Capture the cell that displays the provided text and extract its [x, y] central coordinate. 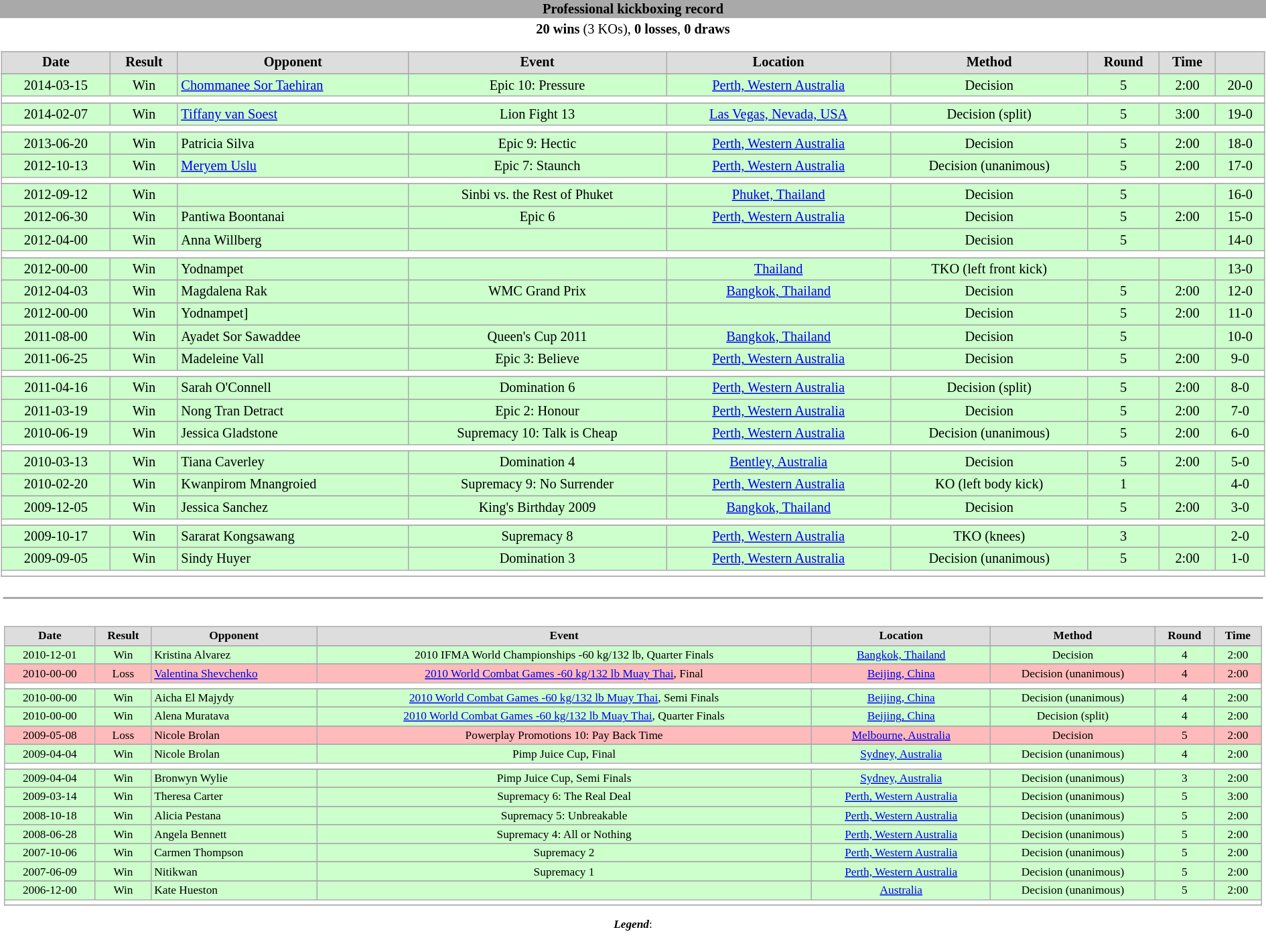
TKO (left front kick) [989, 269]
15-0 [1241, 218]
19-0 [1241, 115]
Thailand [778, 269]
Tiana Caverley [293, 462]
KO (left body kick) [989, 485]
Las Vegas, Nevada, USA [778, 115]
Kate Hueston [234, 890]
Chommanee Sor Taehiran [293, 86]
Theresa Carter [234, 797]
2011-06-25 [56, 360]
20-0 [1241, 86]
Epic 10: Pressure [537, 86]
Aicha El Majydy [234, 698]
2009-12-05 [56, 508]
Domination 3 [537, 559]
Australia [902, 890]
Supremacy 5: Unbreakable [564, 816]
Epic 7: Staunch [537, 166]
Lion Fight 13 [537, 115]
7-0 [1241, 411]
Meryem Uslu [293, 166]
Domination 4 [537, 462]
2008-06-28 [50, 835]
Yodnampet] [293, 314]
Sindy Huyer [293, 559]
2010 World Combat Games -60 kg/132 lb Muay Thai, Quarter Finals [564, 717]
Alena Muratava [234, 717]
Sarah O'Connell [293, 389]
2008-10-18 [50, 816]
Valentina Shevchenko [234, 674]
3-0 [1241, 508]
Queen's Cup 2011 [537, 337]
2007-06-09 [50, 872]
2011-03-19 [56, 411]
Jessica Gladstone [293, 433]
2010-12-01 [50, 655]
2010 World Combat Games -60 kg/132 lb Muay Thai, Final [564, 674]
2014-03-15 [56, 86]
1 [1123, 485]
2006-12-00 [50, 890]
Carmen Thompson [234, 853]
Epic 6 [537, 218]
Powerplay Promotions 10: Pay Back Time [564, 736]
6-0 [1241, 433]
Supremacy 2 [564, 853]
TKO (knees) [989, 537]
Kwanpirom Mnangroied [293, 485]
4-0 [1241, 485]
2009-10-17 [56, 537]
2011-08-00 [56, 337]
Melbourne, Australia [902, 736]
Sararat Kongsawang [293, 537]
2007-10-06 [50, 853]
13-0 [1241, 269]
1-0 [1241, 559]
12-0 [1241, 292]
2012-09-12 [56, 195]
2-0 [1241, 537]
Supremacy 4: All or Nothing [564, 835]
Ayadet Sor Sawaddee [293, 337]
Supremacy 6: The Real Deal [564, 797]
Pantiwa Boontanai [293, 218]
Epic 2: Honour [537, 411]
2010-03-13 [56, 462]
Magdalena Rak [293, 292]
Patricia Silva [293, 143]
Pimp Juice Cup, Final [564, 754]
Supremacy 10: Talk is Cheap [537, 433]
2010-06-19 [56, 433]
2009-05-08 [50, 736]
2011-04-16 [56, 389]
Epic 3: Believe [537, 360]
2013-06-20 [56, 143]
Professional kickboxing record [633, 9]
Supremacy 9: No Surrender [537, 485]
Kristina Alvarez [234, 655]
2010 World Combat Games -60 kg/132 lb Muay Thai, Semi Finals [564, 698]
2014-02-07 [56, 115]
Epic 9: Hectic [537, 143]
16-0 [1241, 195]
17-0 [1241, 166]
WMC Grand Prix [537, 292]
King's Birthday 2009 [537, 508]
10-0 [1241, 337]
Bronwyn Wylie [234, 778]
Nong Tran Detract [293, 411]
Supremacy 8 [537, 537]
2009-03-14 [50, 797]
2012-04-00 [56, 241]
2012-06-30 [56, 218]
9-0 [1241, 360]
Phuket, Thailand [778, 195]
Madeleine Vall [293, 360]
11-0 [1241, 314]
2012-10-13 [56, 166]
2010-02-20 [56, 485]
Pimp Juice Cup, Semi Finals [564, 778]
Alicia Pestana [234, 816]
14-0 [1241, 241]
Tiffany van Soest [293, 115]
Jessica Sanchez [293, 508]
2009-09-05 [56, 559]
2012-04-03 [56, 292]
Nitikwan [234, 872]
Angela Bennett [234, 835]
Bentley, Australia [778, 462]
2010 IFMA World Championships -60 kg/132 lb, Quarter Finals [564, 655]
Yodnampet [293, 269]
18-0 [1241, 143]
Domination 6 [537, 389]
Supremacy 1 [564, 872]
Anna Willberg [293, 241]
Sinbi vs. the Rest of Phuket [537, 195]
5-0 [1241, 462]
8-0 [1241, 389]
